Scan for the cell matching the given text and deliver its (x, y) coordinate at center. 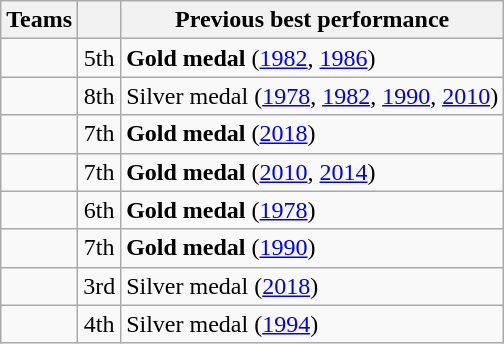
8th (100, 96)
Previous best performance (312, 20)
Gold medal (2010, 2014) (312, 172)
5th (100, 58)
6th (100, 210)
Gold medal (2018) (312, 134)
Gold medal (1982, 1986) (312, 58)
Silver medal (2018) (312, 286)
Silver medal (1978, 1982, 1990, 2010) (312, 96)
Gold medal (1990) (312, 248)
4th (100, 324)
3rd (100, 286)
Silver medal (1994) (312, 324)
Gold medal (1978) (312, 210)
Teams (40, 20)
